Return the (X, Y) coordinate for the center point of the cell that contains the specified text.  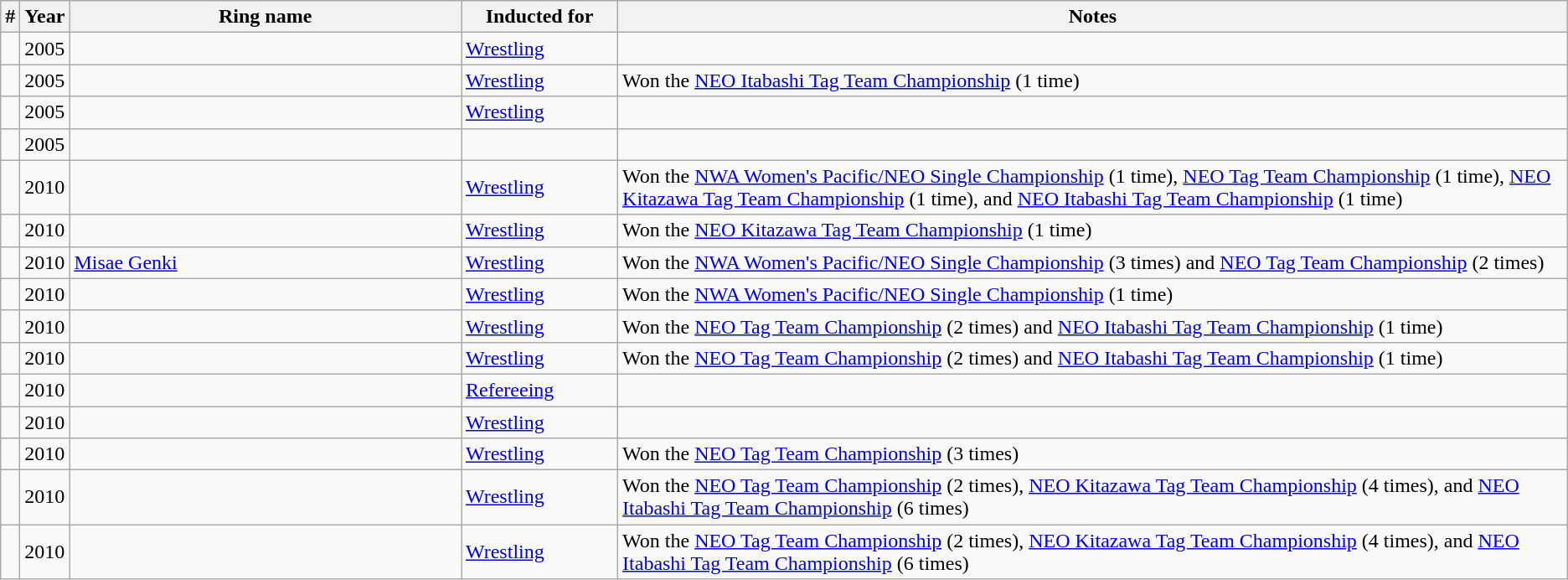
Year (45, 17)
Inducted for (539, 17)
Won the NWA Women's Pacific/NEO Single Championship (3 times) and NEO Tag Team Championship (2 times) (1093, 262)
Won the NEO Tag Team Championship (3 times) (1093, 454)
Notes (1093, 17)
Ring name (266, 17)
Won the NWA Women's Pacific/NEO Single Championship (1 time) (1093, 294)
Refereeing (539, 390)
Won the NEO Itabashi Tag Team Championship (1 time) (1093, 80)
Won the NEO Kitazawa Tag Team Championship (1 time) (1093, 230)
Misae Genki (266, 262)
# (10, 17)
